From the cell containing the given text, extract its center point as (x, y) coordinate. 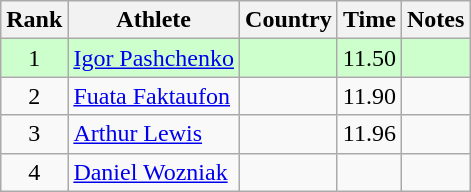
Fuata Faktaufon (154, 96)
Igor Pashchenko (154, 58)
2 (34, 96)
Arthur Lewis (154, 134)
Daniel Wozniak (154, 172)
Notes (435, 20)
3 (34, 134)
Athlete (154, 20)
11.90 (369, 96)
11.50 (369, 58)
11.96 (369, 134)
Time (369, 20)
Rank (34, 20)
4 (34, 172)
1 (34, 58)
Country (289, 20)
